Locate the cell with the specified text and output its (X, Y) center coordinate. 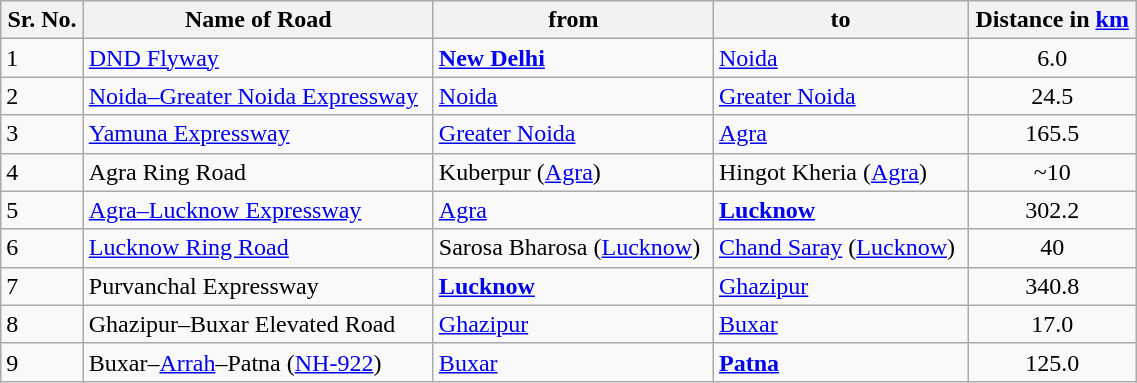
to (841, 20)
6.0 (1052, 58)
7 (42, 286)
Yamuna Expressway (258, 134)
24.5 (1052, 96)
Ghazipur–Buxar Elevated Road (258, 324)
~10 (1052, 172)
Purvanchal Expressway (258, 286)
4 (42, 172)
Name of Road (258, 20)
Agra–Lucknow Expressway (258, 210)
1 (42, 58)
40 (1052, 248)
Sarosa Bharosa (Lucknow) (573, 248)
New Delhi (573, 58)
Patna (841, 362)
3 (42, 134)
from (573, 20)
Distance in km (1052, 20)
Lucknow Ring Road (258, 248)
Sr. No. (42, 20)
Noida–Greater Noida Expressway (258, 96)
2 (42, 96)
Agra Ring Road (258, 172)
340.8 (1052, 286)
Chand Saray (Lucknow) (841, 248)
125.0 (1052, 362)
6 (42, 248)
9 (42, 362)
8 (42, 324)
302.2 (1052, 210)
Hingot Kheria (Agra) (841, 172)
165.5 (1052, 134)
Buxar–Arrah–Patna (NH-922) (258, 362)
DND Flyway (258, 58)
Kuberpur (Agra) (573, 172)
5 (42, 210)
17.0 (1052, 324)
